Return [X, Y] of the center of cell containing provided text 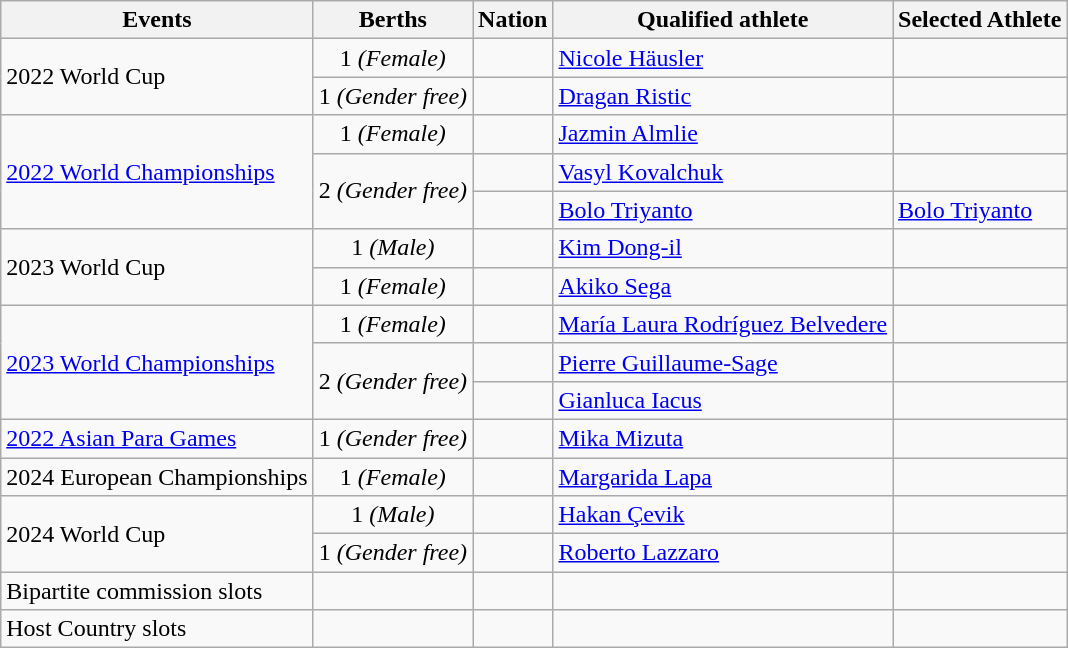
Nicole Häusler [723, 58]
Events [157, 20]
Hakan Çevik [723, 515]
Dragan Ristic [723, 96]
2024 European Championships [157, 477]
2022 World Championships [157, 172]
Berths [392, 20]
2024 World Cup [157, 534]
Jazmin Almlie [723, 134]
Kim Dong-il [723, 248]
Vasyl Kovalchuk [723, 172]
Host Country slots [157, 629]
2022 World Cup [157, 77]
2023 World Cup [157, 267]
Pierre Guillaume-Sage [723, 362]
Gianluca Iacus [723, 400]
María Laura Rodríguez Belvedere [723, 324]
Qualified athlete [723, 20]
Margarida Lapa [723, 477]
Bipartite commission slots [157, 591]
2023 World Championships [157, 362]
Akiko Sega [723, 286]
Mika Mizuta [723, 438]
Selected Athlete [980, 20]
2022 Asian Para Games [157, 438]
Roberto Lazzaro [723, 553]
Nation [513, 20]
